For the text-containing cell, return its midpoint in [X, Y] coordinate format. 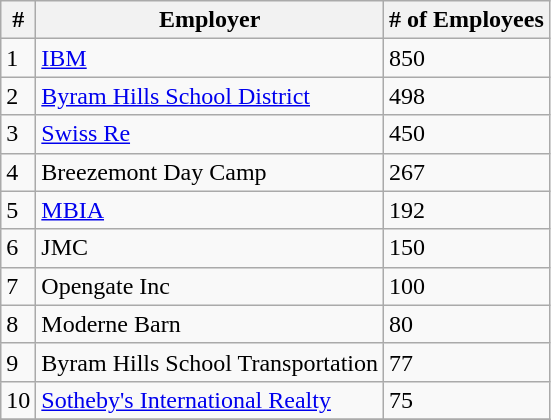
450 [467, 134]
100 [467, 286]
Swiss Re [210, 134]
850 [467, 58]
7 [18, 286]
2 [18, 96]
9 [18, 362]
5 [18, 210]
Opengate Inc [210, 286]
6 [18, 248]
Byram Hills School District [210, 96]
4 [18, 172]
267 [467, 172]
Moderne Barn [210, 324]
150 [467, 248]
Breezemont Day Camp [210, 172]
1 [18, 58]
192 [467, 210]
# of Employees [467, 20]
498 [467, 96]
10 [18, 400]
80 [467, 324]
8 [18, 324]
Employer [210, 20]
IBM [210, 58]
# [18, 20]
3 [18, 134]
77 [467, 362]
75 [467, 400]
JMC [210, 248]
Byram Hills School Transportation [210, 362]
Sotheby's International Realty [210, 400]
MBIA [210, 210]
